Provide the [X, Y] coordinate of the cell's center where the given text is located.  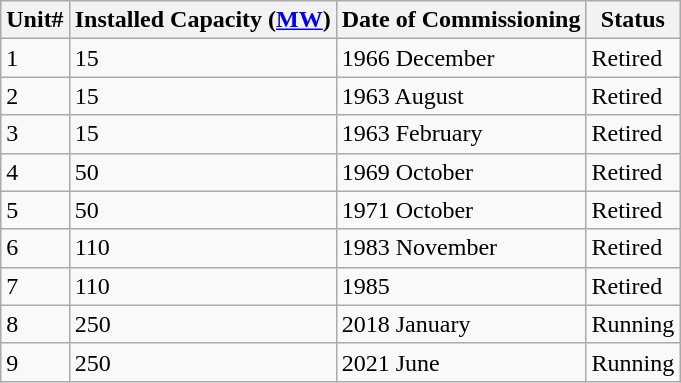
4 [35, 172]
5 [35, 210]
1963 February [461, 134]
2021 June [461, 362]
3 [35, 134]
9 [35, 362]
1969 October [461, 172]
1 [35, 58]
Unit# [35, 20]
1966 December [461, 58]
Installed Capacity (MW) [202, 20]
Status [633, 20]
8 [35, 324]
1985 [461, 286]
1963 August [461, 96]
2018 January [461, 324]
Date of Commissioning [461, 20]
2 [35, 96]
1971 October [461, 210]
7 [35, 286]
6 [35, 248]
1983 November [461, 248]
